Scan for the cell matching the given text and deliver its [X, Y] coordinate at center. 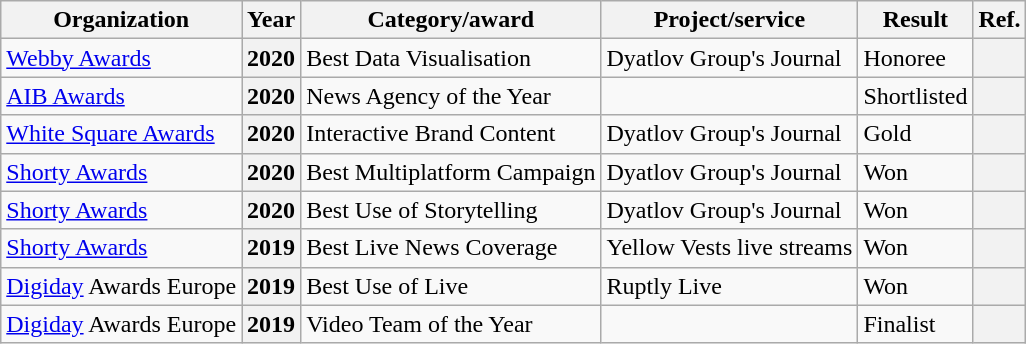
Gold [916, 134]
Honoree [916, 58]
White Square Awards [122, 134]
Best Live News Coverage [451, 248]
News Agency of the Year [451, 96]
Shortlisted [916, 96]
Year [272, 20]
AIB Awards [122, 96]
Best Multiplatform Campaign [451, 172]
Video Team of the Year [451, 324]
Yellow Vests live streams [730, 248]
Organization [122, 20]
Result [916, 20]
Interactive Brand Content [451, 134]
Ruptly Live [730, 286]
Webby Awards [122, 58]
Ref. [1000, 20]
Best Use of Live [451, 286]
Best Data Visualisation [451, 58]
Finalist [916, 324]
Best Use of Storytelling [451, 210]
Category/award [451, 20]
Project/service [730, 20]
